For the text-containing cell, return its midpoint in [x, y] coordinate format. 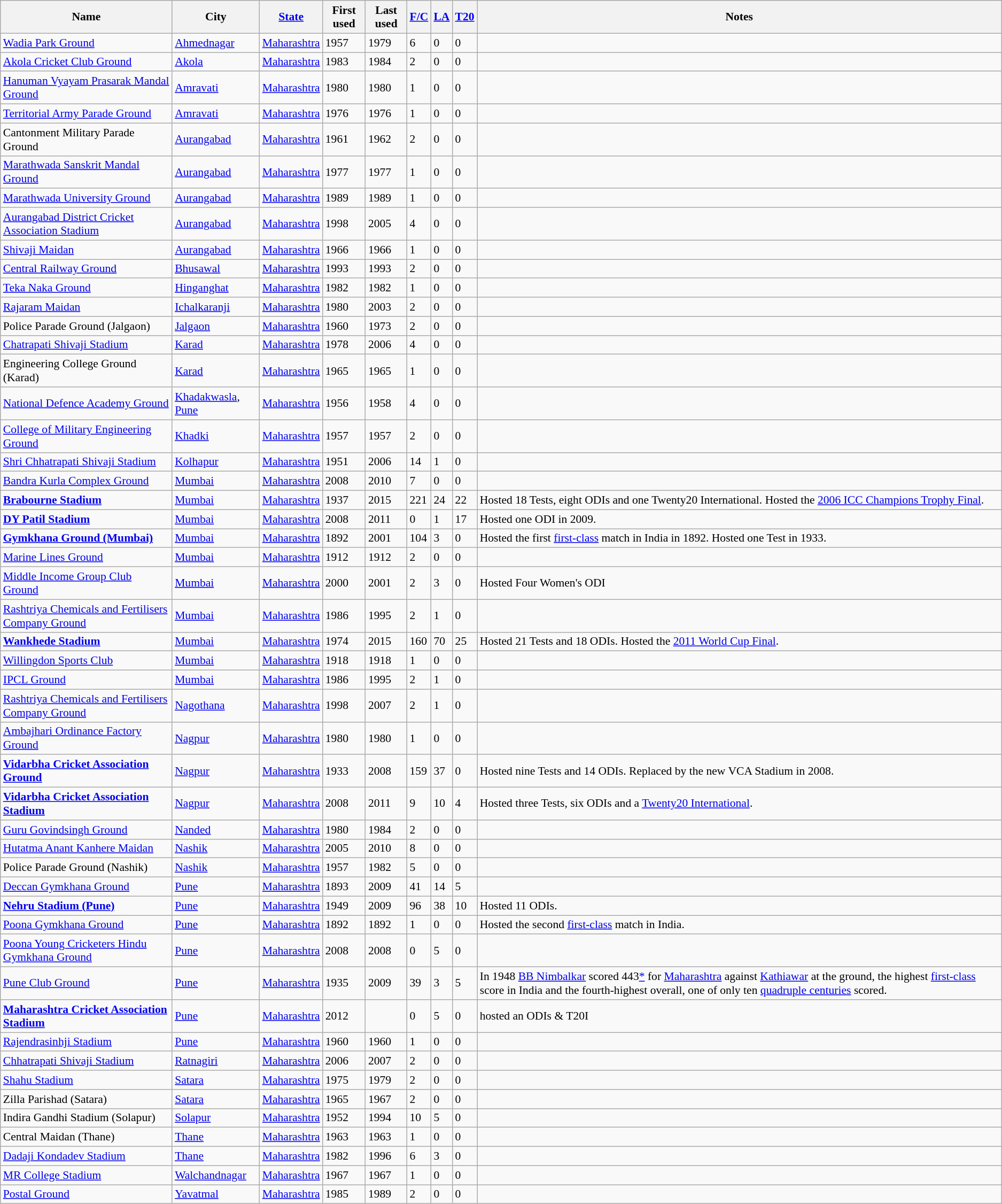
22 [465, 500]
Hosted one ODI in 2009. [740, 519]
Central Maidan (Thane) [87, 1137]
Chatrapati Shivaji Stadium [87, 345]
9 [419, 804]
T20 [465, 17]
1975 [344, 1080]
Nehru Stadium (Pune) [87, 906]
17 [465, 519]
1978 [344, 345]
Vidarbha Cricket Association Stadium [87, 804]
41 [419, 887]
Khadakwasla, Pune [216, 403]
Maharashtra Cricket Association Stadium [87, 1016]
Marathwada Sanskrit Mandal Ground [87, 172]
1974 [344, 642]
Marine Lines Ground [87, 558]
Hosted nine Tests and 14 ODIs. Replaced by the new VCA Stadium in 2008. [740, 771]
38 [441, 906]
Aurangabad District Cricket Association Stadium [87, 223]
Middle Income Group Club Ground [87, 583]
Hosted three Tests, six ODIs and a Twenty20 International. [740, 804]
1973 [386, 326]
hosted an ODIs & T20I [740, 1016]
2003 [386, 307]
1935 [344, 984]
DY Patil Stadium [87, 519]
1962 [386, 139]
1983 [344, 62]
Hosted Four Women's ODI [740, 583]
Chhatrapati Shivaji Stadium [87, 1061]
Hosted the second first-class match in India. [740, 925]
Ahmednagar [216, 43]
Hosted 11 ODIs. [740, 906]
104 [419, 538]
24 [441, 500]
1952 [344, 1118]
Engineering College Ground (Karad) [87, 371]
1996 [386, 1156]
Walchandnagar [216, 1175]
Nagothana [216, 706]
Pune Club Ground [87, 984]
Dadaji Kondadev Stadium [87, 1156]
Willingdon Sports Club [87, 661]
Wadia Park Ground [87, 43]
Marathwada University Ground [87, 198]
8 [419, 848]
National Defence Academy Ground [87, 403]
Yavatmal [216, 1194]
Guru Govindsingh Ground [87, 830]
Indira Gandhi Stadium (Solapur) [87, 1118]
LA [441, 17]
Rajaram Maidan [87, 307]
1949 [344, 906]
Nanded [216, 830]
Bandra Kurla Complex Ground [87, 481]
2012 [344, 1016]
Jalgaon [216, 326]
MR College Stadium [87, 1175]
Cantonment Military Parade Ground [87, 139]
Hutatma Anant Kanhere Maidan [87, 848]
Police Parade Ground (Nashik) [87, 868]
Last used [386, 17]
Teka Naka Ground [87, 288]
IPCL Ground [87, 680]
Territorial Army Parade Ground [87, 114]
Shri Chhatrapati Shivaji Stadium [87, 462]
Wankhede Stadium [87, 642]
70 [441, 642]
Akola [216, 62]
Akola Cricket Club Ground [87, 62]
25 [465, 642]
Zilla Parishad (Satara) [87, 1099]
F/C [419, 17]
160 [419, 642]
Name [87, 17]
Rajendrasinhji Stadium [87, 1042]
Gymkhana Ground (Mumbai) [87, 538]
Hosted 21 Tests and 18 ODIs. Hosted the 2011 World Cup Final. [740, 642]
State [291, 17]
1893 [344, 887]
Hosted 18 Tests, eight ODIs and one Twenty20 International. Hosted the 2006 ICC Champions Trophy Final. [740, 500]
Kolhapur [216, 462]
37 [441, 771]
Ambajhari Ordinance Factory Ground [87, 738]
Central Railway Ground [87, 269]
1994 [386, 1118]
Ichalkaranji [216, 307]
Shivaji Maidan [87, 250]
39 [419, 984]
Poona Gymkhana Ground [87, 925]
1985 [344, 1194]
7 [419, 481]
First used [344, 17]
1958 [386, 403]
Brabourne Stadium [87, 500]
Solapur [216, 1118]
Ratnagiri [216, 1061]
Bhusawal [216, 269]
1956 [344, 403]
Shahu Stadium [87, 1080]
Khadki [216, 436]
Hanuman Vyayam Prasarak Mandal Ground [87, 88]
Notes [740, 17]
1961 [344, 139]
221 [419, 500]
96 [419, 906]
1933 [344, 771]
2000 [344, 583]
Vidarbha Cricket Association Ground [87, 771]
Poona Young Cricketers Hindu Gymkhana Ground [87, 951]
1937 [344, 500]
Hosted the first first-class match in India in 1892. Hosted one Test in 1933. [740, 538]
Deccan Gymkhana Ground [87, 887]
Postal Ground [87, 1194]
College of Military Engineering Ground [87, 436]
City [216, 17]
159 [419, 771]
Police Parade Ground (Jalgaon) [87, 326]
Hinganghat [216, 288]
1951 [344, 462]
